Detect which cell encompasses the target text, then output its [x, y] center coordinate. 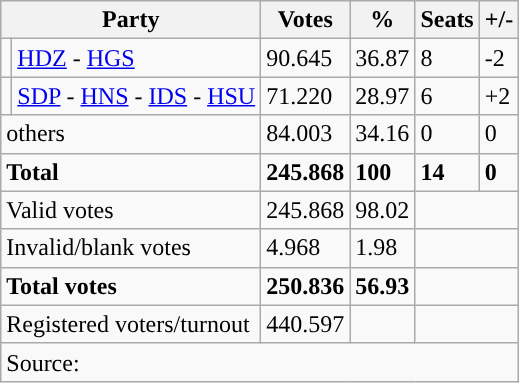
36.87 [382, 58]
84.003 [306, 134]
Total [131, 172]
1.98 [382, 248]
+/- [498, 20]
34.16 [382, 134]
250.836 [306, 286]
98.02 [382, 210]
Invalid/blank votes [131, 248]
90.645 [306, 58]
+2 [498, 96]
Total votes [131, 286]
56.93 [382, 286]
Seats [447, 20]
HDZ - HGS [136, 58]
Source: [260, 362]
4.968 [306, 248]
100 [382, 172]
-2 [498, 58]
14 [447, 172]
6 [447, 96]
Votes [306, 20]
71.220 [306, 96]
8 [447, 58]
Valid votes [131, 210]
440.597 [306, 324]
SDP - HNS - IDS - HSU [136, 96]
Registered voters/turnout [131, 324]
Party [131, 20]
others [131, 134]
% [382, 20]
28.97 [382, 96]
